Search for the cell housing the specified text and yield its (X, Y) center coordinate. 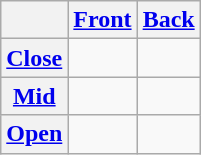
Back (168, 20)
Open (34, 134)
Front (102, 20)
Close (34, 58)
Mid (34, 96)
